Scan for the cell matching the given text and deliver its [X, Y] coordinate at center. 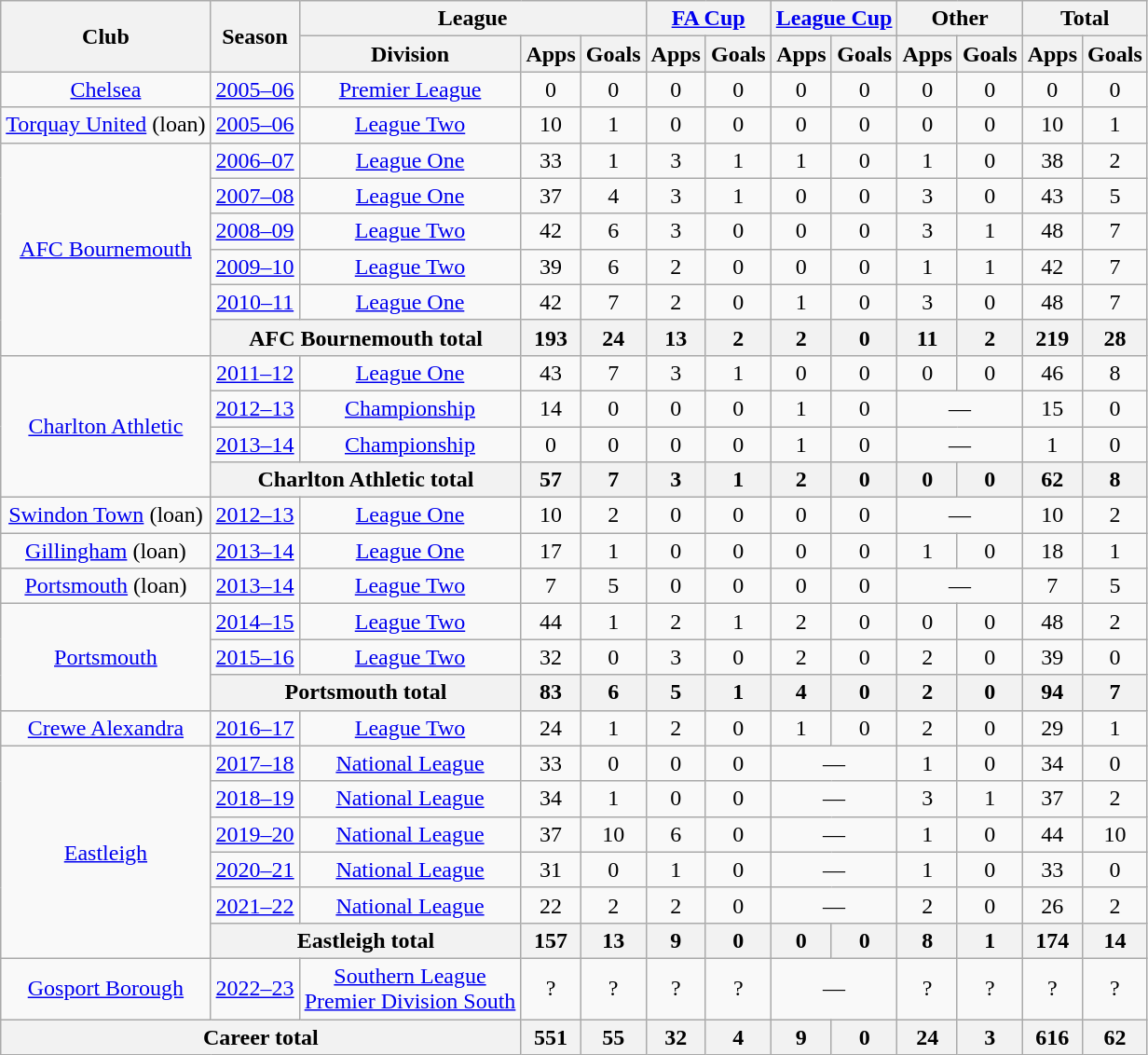
18 [1052, 551]
Charlton Athletic [106, 426]
38 [1052, 160]
83 [551, 692]
2021–22 [255, 905]
Swindon Town (loan) [106, 515]
2008–09 [255, 231]
Charlton Athletic total [365, 480]
League Cup [834, 19]
FA Cup [708, 19]
22 [551, 905]
2014–15 [255, 622]
Division [410, 54]
29 [1052, 728]
Career total [261, 1037]
AFC Bournemouth [106, 249]
2022–23 [255, 988]
46 [1052, 373]
219 [1052, 337]
616 [1052, 1037]
Southern LeaguePremier Division South [410, 988]
15 [1052, 408]
Chelsea [106, 89]
Other [960, 19]
Crewe Alexandra [106, 728]
551 [551, 1037]
2020–21 [255, 870]
174 [1052, 940]
2016–17 [255, 728]
11 [927, 337]
Club [106, 36]
League [472, 19]
AFC Bournemouth total [365, 337]
28 [1115, 337]
Total [1085, 19]
2009–10 [255, 267]
157 [551, 940]
26 [1052, 905]
55 [613, 1037]
17 [551, 551]
2006–07 [255, 160]
2015–16 [255, 657]
Premier League [410, 89]
Torquay United (loan) [106, 125]
Season [255, 36]
2011–12 [255, 373]
2019–20 [255, 834]
31 [551, 870]
2017–18 [255, 763]
Eastleigh [106, 852]
2018–19 [255, 799]
94 [1052, 692]
Gillingham (loan) [106, 551]
Eastleigh total [365, 940]
2010–11 [255, 302]
2007–08 [255, 196]
Portsmouth (loan) [106, 586]
193 [551, 337]
Portsmouth [106, 657]
Gosport Borough [106, 988]
Portsmouth total [365, 692]
57 [551, 480]
